Detect which cell encompasses the target text, then output its [X, Y] center coordinate. 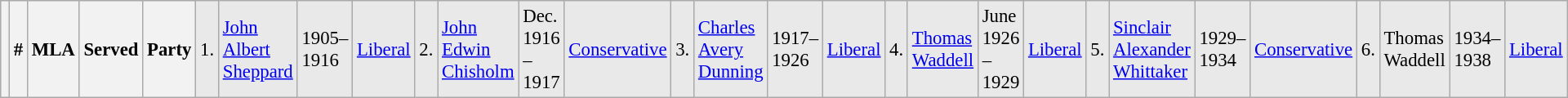
1934–1938 [1477, 49]
6. [1368, 49]
1905–1916 [325, 49]
1. [207, 49]
Charles Avery Dunning [731, 49]
Party [170, 49]
2. [426, 49]
June 1926 – 1929 [1000, 49]
5. [1098, 49]
Served [111, 49]
John Albert Sheppard [258, 49]
1917–1926 [795, 49]
Sinclair Alexander Whittaker [1151, 49]
4. [897, 49]
John Edwin Chisholm [479, 49]
1929–1934 [1223, 49]
3. [683, 49]
MLA [53, 49]
Dec. 1916 – 1917 [541, 49]
# [18, 49]
